Locate the cell with the specified text and output its (X, Y) center coordinate. 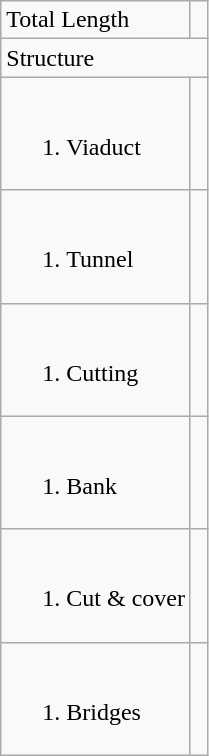
Structure (104, 58)
Bank (96, 472)
Total Length (96, 20)
Viaduct (96, 134)
Bridges (96, 698)
Tunnel (96, 246)
Cutting (96, 360)
Cut & cover (96, 586)
